Extract the (X, Y) coordinate from the center of the cell holding the provided text.  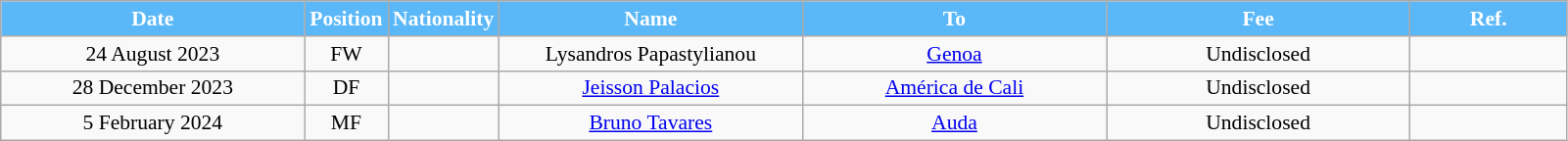
Jeisson Palacios (650, 88)
Ref. (1489, 19)
5 February 2024 (153, 123)
24 August 2023 (153, 54)
MF (347, 123)
Name (650, 19)
FW (347, 54)
América de Cali (954, 88)
DF (347, 88)
Bruno Tavares (650, 123)
Position (347, 19)
28 December 2023 (153, 88)
Date (153, 19)
Nationality (443, 19)
Lysandros Papastylianou (650, 54)
To (954, 19)
Fee (1259, 19)
Auda (954, 123)
Genoa (954, 54)
